Detect which cell encompasses the target text, then output its [X, Y] center coordinate. 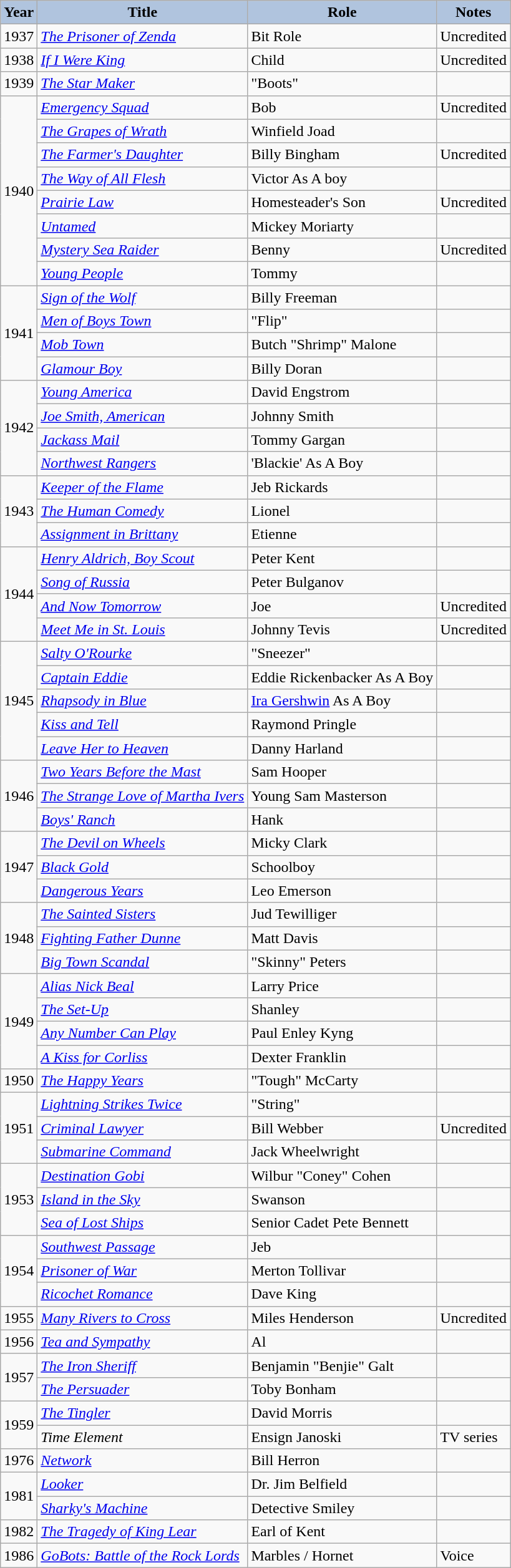
Miles Henderson [342, 1318]
Young America [142, 392]
Criminal Lawyer [142, 1128]
1953 [19, 1199]
Kiss and Tell [142, 725]
1939 [19, 84]
Joe Smith, American [142, 416]
Senior Cadet Pete Bennett [342, 1223]
Young Sam Masterson [342, 796]
1955 [19, 1318]
Jeb [342, 1247]
Shanley [342, 1009]
Black Gold [142, 867]
1950 [19, 1081]
Mickey Moriarty [342, 226]
Role [342, 12]
Bill Webber [342, 1128]
Keeper of the Flame [142, 487]
Leo Emerson [342, 891]
Time Element [142, 1436]
Johnny Smith [342, 416]
1986 [19, 1556]
Benny [342, 249]
Lionel [342, 511]
Boys' Ranch [142, 820]
Jeb Rickards [342, 487]
Ira Gershwin As A Boy [342, 701]
Billy Freeman [342, 298]
Detective Smiley [342, 1508]
1957 [19, 1377]
Assignment in Brittany [142, 535]
Toby Bonham [342, 1389]
Prisoner of War [142, 1270]
Henry Aldrich, Boy Scout [142, 558]
If I Were King [142, 60]
A Kiss for Corliss [142, 1057]
Bit Role [342, 36]
The Grapes of Wrath [142, 131]
Micky Clark [342, 843]
Dr. Jim Belfield [342, 1484]
Ricochet Romance [142, 1294]
1937 [19, 36]
Billy Bingham [342, 155]
Big Town Scandal [142, 962]
Bill Herron [342, 1461]
Joe [342, 606]
Captain Eddie [142, 677]
Schoolboy [342, 867]
Eddie Rickenbacker As A Boy [342, 677]
Larry Price [342, 985]
The Human Comedy [142, 511]
Tommy [342, 273]
1976 [19, 1461]
The Set-Up [142, 1009]
Salty O'Rourke [142, 653]
Homesteader's Son [342, 202]
Song of Russia [142, 582]
Any Number Can Play [142, 1033]
The Prisoner of Zenda [142, 36]
1947 [19, 867]
Danny Harland [342, 748]
1954 [19, 1270]
Island in the Sky [142, 1199]
Title [142, 12]
Child [342, 60]
1951 [19, 1128]
Southwest Passage [142, 1247]
Mystery Sea Raider [142, 249]
The Iron Sheriff [142, 1365]
David Engstrom [342, 392]
Merton Tollivar [342, 1270]
Tommy Gargan [342, 440]
Ensign Janoski [342, 1436]
Sea of Lost Ships [142, 1223]
Mob Town [142, 345]
1982 [19, 1532]
Jack Wheelwright [342, 1152]
Emergency Squad [142, 107]
Matt Davis [342, 938]
1945 [19, 700]
Sharky's Machine [142, 1508]
Peter Bulganov [342, 582]
David Morris [342, 1413]
The Star Maker [142, 84]
Sign of the Wolf [142, 298]
The Tingler [142, 1413]
Untamed [142, 226]
Victor As A boy [342, 178]
Men of Boys Town [142, 321]
Jackass Mail [142, 440]
Meet Me in St. Louis [142, 629]
1940 [19, 190]
Jud Tewilliger [342, 914]
"String" [342, 1105]
Submarine Command [142, 1152]
1941 [19, 333]
Young People [142, 273]
Al [342, 1342]
Leave Her to Heaven [142, 748]
Northwest Rangers [142, 463]
Raymond Pringle [342, 725]
"Flip" [342, 321]
1942 [19, 428]
Marbles / Hornet [342, 1556]
And Now Tomorrow [142, 606]
Rhapsody in Blue [142, 701]
Glamour Boy [142, 369]
The Way of All Flesh [142, 178]
Winfield Joad [342, 131]
1938 [19, 60]
"Skinny" Peters [342, 962]
Looker [142, 1484]
Two Years Before the Mast [142, 772]
Dangerous Years [142, 891]
The Tragedy of King Lear [142, 1532]
1956 [19, 1342]
Butch "Shrimp" Malone [342, 345]
Dexter Franklin [342, 1057]
The Devil on Wheels [142, 843]
Sam Hooper [342, 772]
1959 [19, 1425]
Network [142, 1461]
"Tough" McCarty [342, 1081]
Year [19, 12]
"Sneezer" [342, 653]
Paul Enley Kyng [342, 1033]
GoBots: Battle of the Rock Lords [142, 1556]
1948 [19, 938]
The Persuader [142, 1389]
1946 [19, 796]
Notes [474, 12]
1943 [19, 511]
Swanson [342, 1199]
TV series [474, 1436]
Dave King [342, 1294]
The Sainted Sisters [142, 914]
Lightning Strikes Twice [142, 1105]
Etienne [342, 535]
The Farmer's Daughter [142, 155]
Voice [474, 1556]
Earl of Kent [342, 1532]
Benjamin "Benjie" Galt [342, 1365]
1944 [19, 594]
"Boots" [342, 84]
Prairie Law [142, 202]
Destination Gobi [142, 1176]
Billy Doran [342, 369]
Many Rivers to Cross [142, 1318]
Hank [342, 820]
Johnny Tevis [342, 629]
The Happy Years [142, 1081]
1949 [19, 1021]
The Strange Love of Martha Ivers [142, 796]
Alias Nick Beal [142, 985]
Tea and Sympathy [142, 1342]
'Blackie' As A Boy [342, 463]
Wilbur "Coney" Cohen [342, 1176]
Peter Kent [342, 558]
Fighting Father Dunne [142, 938]
1981 [19, 1496]
Bob [342, 107]
